Search for the cell housing the specified text and yield its (x, y) center coordinate. 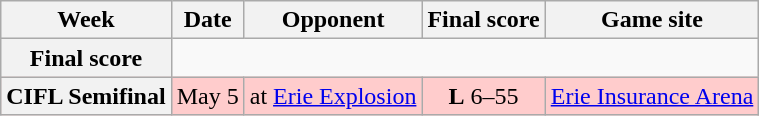
Date (208, 20)
Game site (652, 20)
Week (86, 20)
CIFL Semifinal (86, 96)
Opponent (333, 20)
Erie Insurance Arena (652, 96)
at Erie Explosion (333, 96)
L 6–55 (484, 96)
May 5 (208, 96)
